Extract the [X, Y] coordinate from the center of the cell holding the provided text.  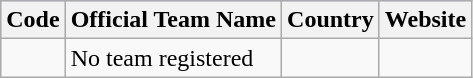
Country [331, 20]
Official Team Name [173, 20]
No team registered [173, 58]
Website [425, 20]
Code [33, 20]
